Detect which cell encompasses the target text, then output its (X, Y) center coordinate. 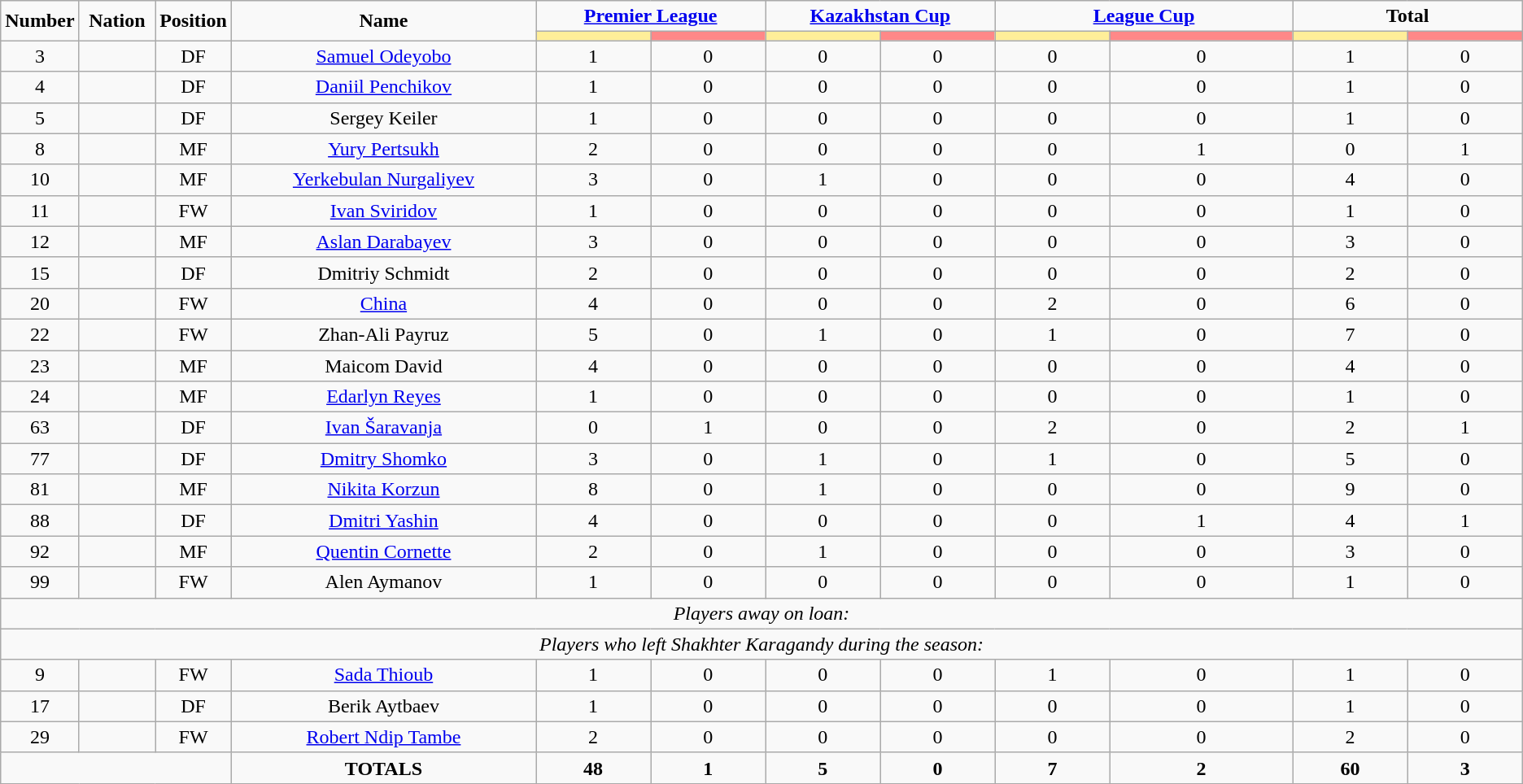
Premier League (650, 16)
10 (40, 180)
China (383, 303)
Ivan Sviridov (383, 211)
11 (40, 211)
Position (194, 21)
20 (40, 303)
Samuel Odeyobo (383, 56)
23 (40, 365)
6 (1351, 303)
63 (40, 428)
12 (40, 242)
Ivan Šaravanja (383, 428)
Daniil Penchikov (383, 87)
Players who left Shakhter Karagandy during the season: (761, 644)
Quentin Cornette (383, 551)
99 (40, 582)
Yerkebulan Nurgaliyev (383, 180)
Kazakhstan Cup (880, 16)
Edarlyn Reyes (383, 397)
15 (40, 272)
Dmitry Shomko (383, 459)
League Cup (1144, 16)
Nation (117, 21)
Berik Aytbaev (383, 706)
24 (40, 397)
81 (40, 490)
29 (40, 737)
Maicom David (383, 365)
60 (1351, 768)
Alen Aymanov (383, 582)
Robert Ndip Tambe (383, 737)
Sergey Keiler (383, 118)
Dmitriy Schmidt (383, 272)
Name (383, 21)
TOTALS (383, 768)
Dmitri Yashin (383, 520)
Players away on loan: (761, 613)
48 (592, 768)
Aslan Darabayev (383, 242)
Nikita Korzun (383, 490)
92 (40, 551)
17 (40, 706)
77 (40, 459)
Yury Pertsukh (383, 149)
22 (40, 334)
88 (40, 520)
Total (1407, 16)
Number (40, 21)
Zhan-Ali Payruz (383, 334)
Sada Thioub (383, 675)
